Extract the (x, y) coordinate from the center of the cell holding the provided text.  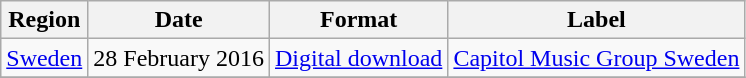
28 February 2016 (179, 58)
Capitol Music Group Sweden (596, 58)
Label (596, 20)
Sweden (44, 58)
Region (44, 20)
Date (179, 20)
Digital download (359, 58)
Format (359, 20)
